Return [x, y] of the center of cell containing provided text 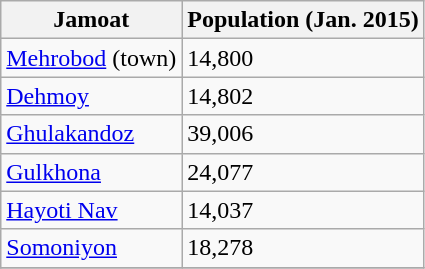
24,077 [303, 172]
14,800 [303, 58]
14,802 [303, 96]
Dehmoy [92, 96]
Hayoti Nav [92, 210]
Gulkhona [92, 172]
Jamoat [92, 20]
Somoniyon [92, 248]
18,278 [303, 248]
14,037 [303, 210]
39,006 [303, 134]
Mehrobod (town) [92, 58]
Population (Jan. 2015) [303, 20]
Ghulakandoz [92, 134]
